Return (X, Y) of the center of cell containing provided text 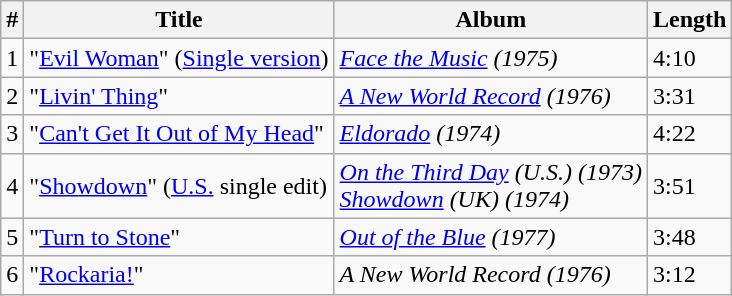
3:48 (690, 237)
Album (490, 20)
"Evil Woman" (Single version) (179, 58)
2 (12, 96)
4:22 (690, 134)
5 (12, 237)
3:51 (690, 186)
3 (12, 134)
1 (12, 58)
Face the Music (1975) (490, 58)
On the Third Day (U.S.) (1973)Showdown (UK) (1974) (490, 186)
6 (12, 275)
3:12 (690, 275)
3:31 (690, 96)
4:10 (690, 58)
4 (12, 186)
Eldorado (1974) (490, 134)
Out of the Blue (1977) (490, 237)
"Turn to Stone" (179, 237)
# (12, 20)
Length (690, 20)
"Livin' Thing" (179, 96)
Title (179, 20)
"Showdown" (U.S. single edit) (179, 186)
"Can't Get It Out of My Head" (179, 134)
"Rockaria!" (179, 275)
